Locate the cell with the specified text and output its (x, y) center coordinate. 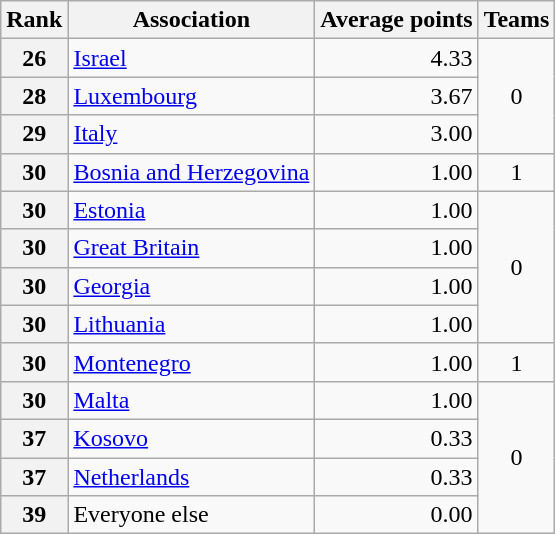
0.00 (396, 515)
4.33 (396, 58)
Netherlands (192, 477)
Everyone else (192, 515)
Estonia (192, 210)
28 (34, 96)
Rank (34, 20)
Kosovo (192, 438)
26 (34, 58)
Malta (192, 400)
3.67 (396, 96)
3.00 (396, 134)
Great Britain (192, 248)
Teams (516, 20)
Georgia (192, 286)
Israel (192, 58)
29 (34, 134)
Italy (192, 134)
Luxembourg (192, 96)
Association (192, 20)
39 (34, 515)
Montenegro (192, 362)
Lithuania (192, 324)
Average points (396, 20)
Bosnia and Herzegovina (192, 172)
